Capture the cell that displays the provided text and extract its [x, y] central coordinate. 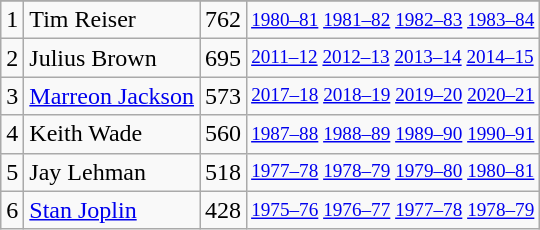
1 [12, 20]
1975–76 1976–77 1977–78 1978–79 [393, 210]
5 [12, 172]
762 [224, 20]
695 [224, 58]
1980–81 1981–82 1982–83 1983–84 [393, 20]
573 [224, 96]
Jay Lehman [112, 172]
560 [224, 134]
1977–78 1978–79 1979–80 1980–81 [393, 172]
2011–12 2012–13 2013–14 2014–15 [393, 58]
Tim Reiser [112, 20]
428 [224, 210]
1987–88 1988–89 1989–90 1990–91 [393, 134]
518 [224, 172]
2 [12, 58]
Stan Joplin [112, 210]
Julius Brown [112, 58]
3 [12, 96]
4 [12, 134]
2017–18 2018–19 2019–20 2020–21 [393, 96]
Marreon Jackson [112, 96]
Keith Wade [112, 134]
6 [12, 210]
